Return the [x, y] coordinate for the center point of the cell that contains the specified text.  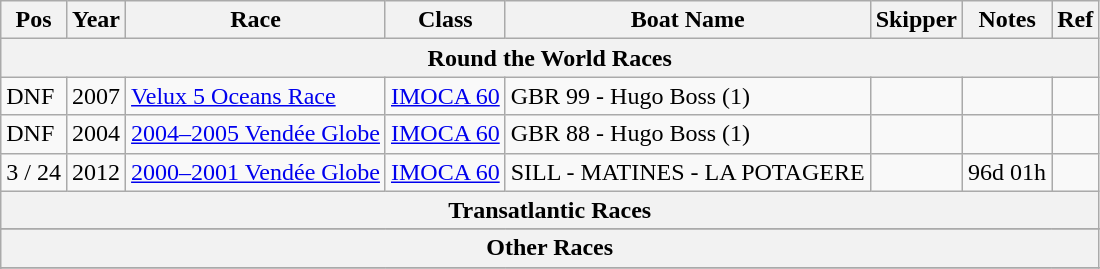
2012 [96, 172]
2000–2001 Vendée Globe [256, 172]
Transatlantic Races [550, 210]
Round the World Races [550, 58]
Boat Name [688, 20]
GBR 88 - Hugo Boss (1) [688, 134]
Notes [1008, 20]
Other Races [550, 248]
2007 [96, 96]
3 / 24 [34, 172]
Velux 5 Oceans Race [256, 96]
SILL - MATINES - LA POTAGERE [688, 172]
Race [256, 20]
Pos [34, 20]
Class [445, 20]
Year [96, 20]
2004–2005 Vendée Globe [256, 134]
2004 [96, 134]
Ref [1076, 20]
96d 01h [1008, 172]
Skipper [916, 20]
GBR 99 - Hugo Boss (1) [688, 96]
